Extract the [X, Y] coordinate from the center of the cell holding the provided text.  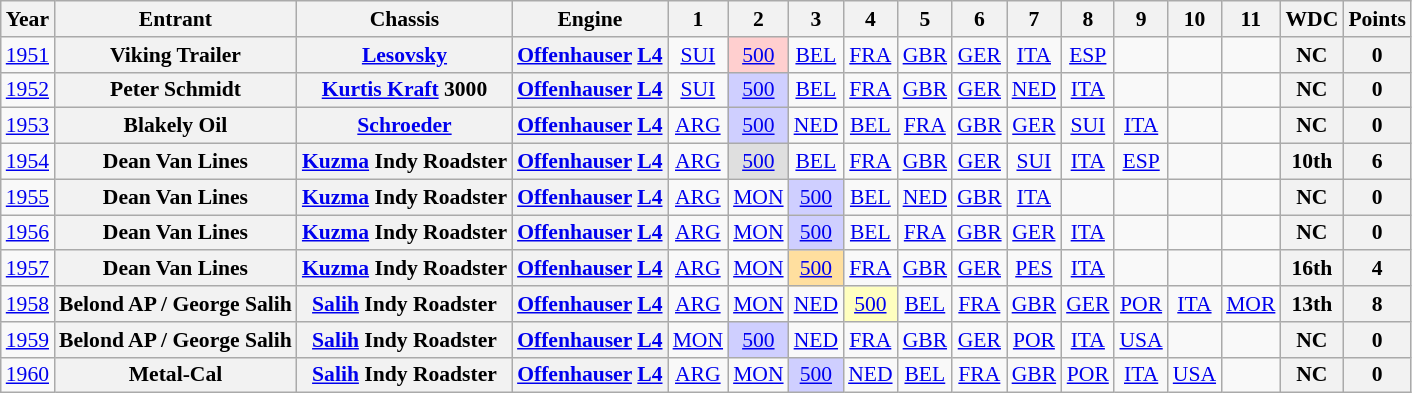
Kurtis Kraft 3000 [404, 90]
PES [1034, 269]
1 [698, 19]
Peter Schmidt [176, 90]
1957 [28, 269]
Schroeder [404, 126]
1959 [28, 340]
10 [1194, 19]
MOR [1250, 304]
11 [1250, 19]
Lesovsky [404, 55]
7 [1034, 19]
2 [758, 19]
13th [1312, 304]
1954 [28, 162]
1952 [28, 90]
Year [28, 19]
Engine [590, 19]
1958 [28, 304]
Entrant [176, 19]
5 [926, 19]
Chassis [404, 19]
1960 [28, 375]
1955 [28, 197]
Viking Trailer [176, 55]
16th [1312, 269]
Metal-Cal [176, 375]
WDC [1312, 19]
Blakely Oil [176, 126]
10th [1312, 162]
9 [1140, 19]
1951 [28, 55]
Points [1377, 19]
1953 [28, 126]
3 [816, 19]
1956 [28, 233]
